Scan for the cell matching the given text and deliver its (x, y) coordinate at center. 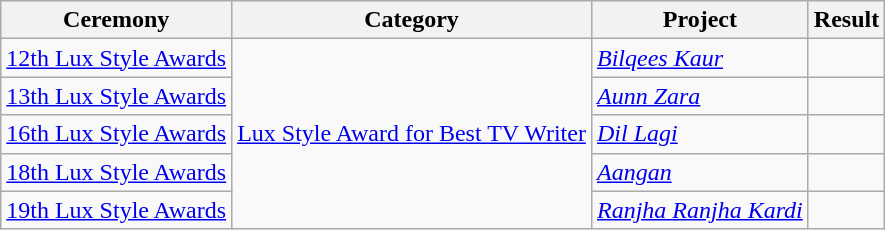
Result (846, 20)
Category (412, 20)
Bilqees Kaur (700, 58)
Project (700, 20)
Ranjha Ranjha Kardi (700, 210)
Dil Lagi (700, 134)
13th Lux Style Awards (116, 96)
16th Lux Style Awards (116, 134)
Ceremony (116, 20)
Aangan (700, 172)
Lux Style Award for Best TV Writer (412, 134)
12th Lux Style Awards (116, 58)
Aunn Zara (700, 96)
18th Lux Style Awards (116, 172)
19th Lux Style Awards (116, 210)
